Detect which cell encompasses the target text, then output its (X, Y) center coordinate. 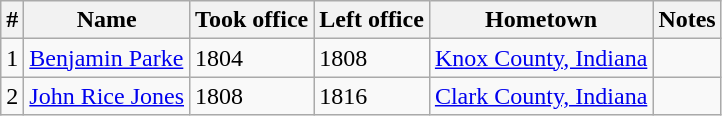
1816 (372, 96)
Hometown (540, 20)
Took office (252, 20)
Knox County, Indiana (540, 58)
Clark County, Indiana (540, 96)
1804 (252, 58)
Name (107, 20)
Left office (372, 20)
Benjamin Parke (107, 58)
Notes (687, 20)
1 (12, 58)
2 (12, 96)
# (12, 20)
John Rice Jones (107, 96)
